Locate the cell with the specified text and output its [X, Y] center coordinate. 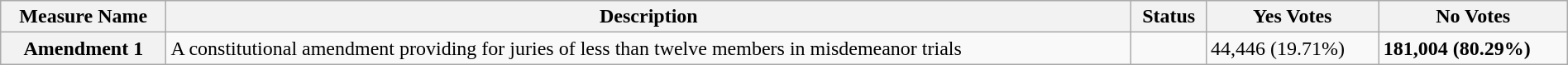
Amendment 1 [84, 48]
Yes Votes [1292, 17]
No Votes [1473, 17]
181,004 (80.29%) [1473, 48]
Measure Name [84, 17]
A constitutional amendment providing for juries of less than twelve members in misdemeanor trials [648, 48]
Description [648, 17]
44,446 (19.71%) [1292, 48]
Status [1169, 17]
